Return (x, y) of the center of cell containing provided text 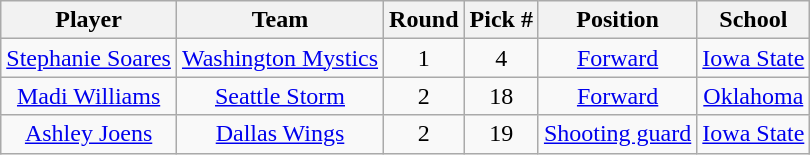
Ashley Joens (89, 134)
Seattle Storm (280, 96)
Washington Mystics (280, 58)
Team (280, 20)
1 (424, 58)
Dallas Wings (280, 134)
Stephanie Soares (89, 58)
Oklahoma (754, 96)
18 (501, 96)
Madi Williams (89, 96)
19 (501, 134)
Round (424, 20)
Pick # (501, 20)
School (754, 20)
Player (89, 20)
Shooting guard (617, 134)
Position (617, 20)
4 (501, 58)
